Scan for the cell matching the given text and deliver its [X, Y] coordinate at center. 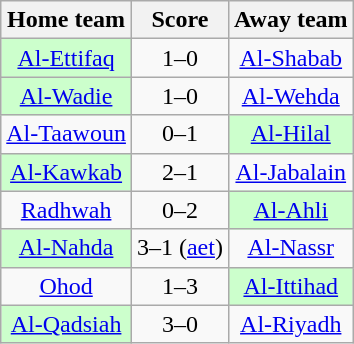
2–1 [180, 172]
Al-Taawoun [66, 134]
Al-Wadie [66, 96]
Al-Nassr [290, 248]
Al-Hilal [290, 134]
Radhwah [66, 210]
0–2 [180, 210]
0–1 [180, 134]
Al-Shabab [290, 58]
Al-Qadsiah [66, 324]
Al-Riyadh [290, 324]
Al-Ittihad [290, 286]
3–0 [180, 324]
Al-Nahda [66, 248]
Home team [66, 20]
1–3 [180, 286]
Ohod [66, 286]
Al-Wehda [290, 96]
Al-Ettifaq [66, 58]
Score [180, 20]
Al-Kawkab [66, 172]
Al-Ahli [290, 210]
3–1 (aet) [180, 248]
Al-Jabalain [290, 172]
Away team [290, 20]
